For the text-containing cell, return its midpoint in [x, y] coordinate format. 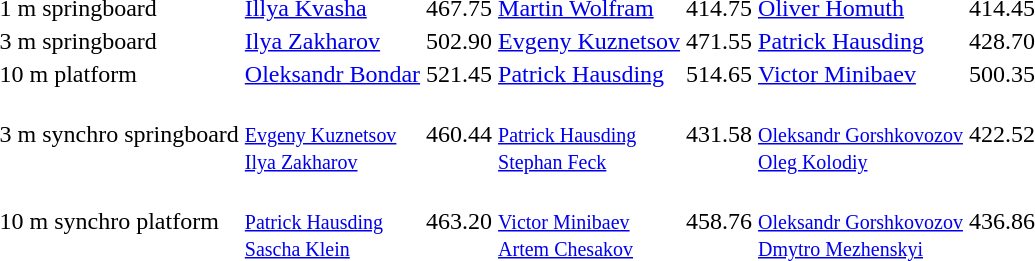
Evgeny KuznetsovIlya Zakharov [332, 134]
Ilya Zakharov [332, 41]
Oleksandr GorshkovozovOleg Kolodiy [861, 134]
Victor Minibaev [861, 74]
471.55 [720, 41]
514.65 [720, 74]
431.58 [720, 134]
460.44 [460, 134]
Oleksandr Bondar [332, 74]
Evgeny Kuznetsov [590, 41]
521.45 [460, 74]
502.90 [460, 41]
Patrick HausdingStephan Feck [590, 134]
